From the cell containing the given text, extract its center point as (X, Y) coordinate. 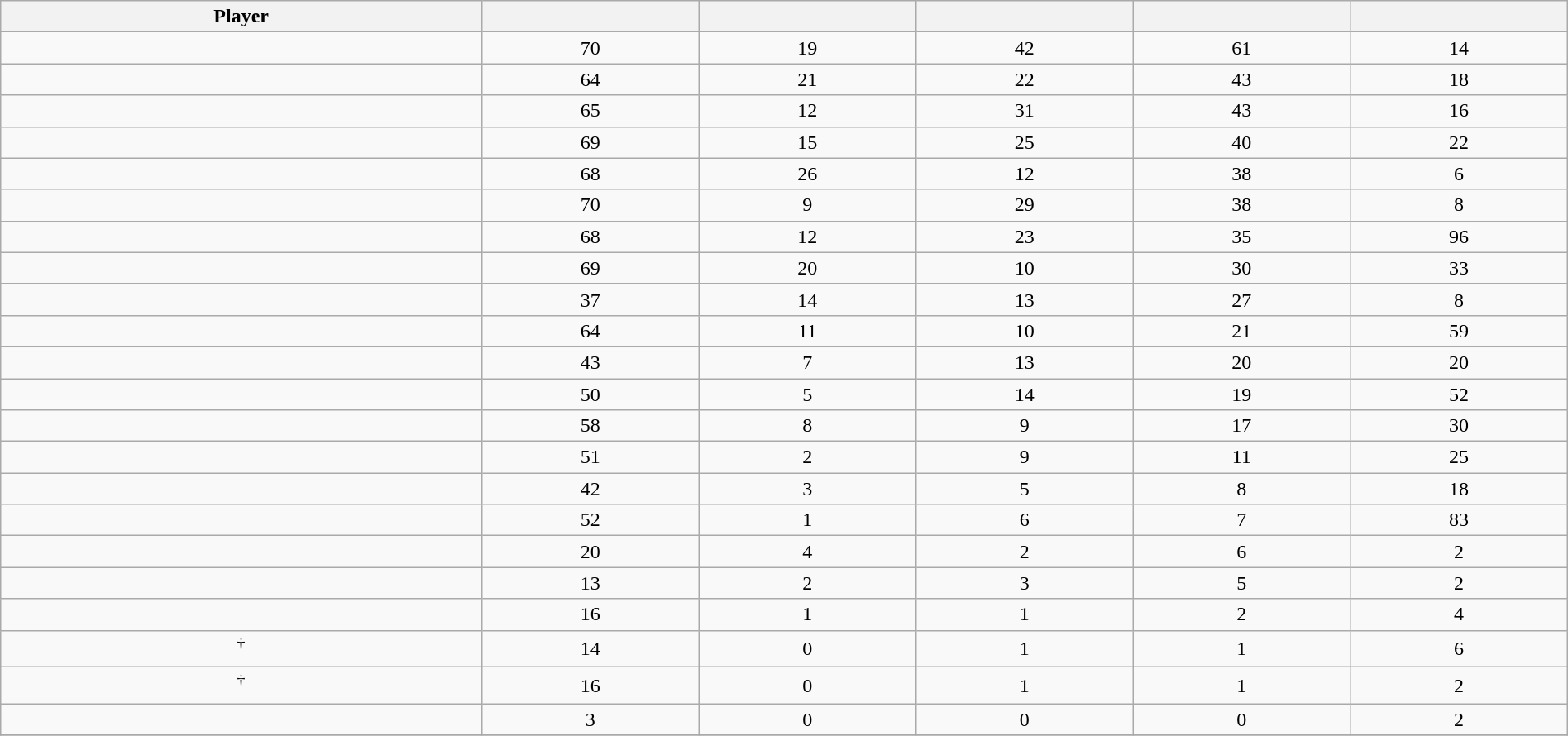
58 (590, 426)
26 (807, 174)
37 (590, 299)
51 (590, 457)
40 (1242, 142)
27 (1242, 299)
50 (590, 394)
59 (1459, 331)
96 (1459, 237)
31 (1025, 111)
65 (590, 111)
Player (241, 17)
29 (1025, 205)
83 (1459, 520)
23 (1025, 237)
35 (1242, 237)
61 (1242, 48)
33 (1459, 268)
17 (1242, 426)
15 (807, 142)
